Identify which cell holds the provided text, then report its (x, y) central coordinate. 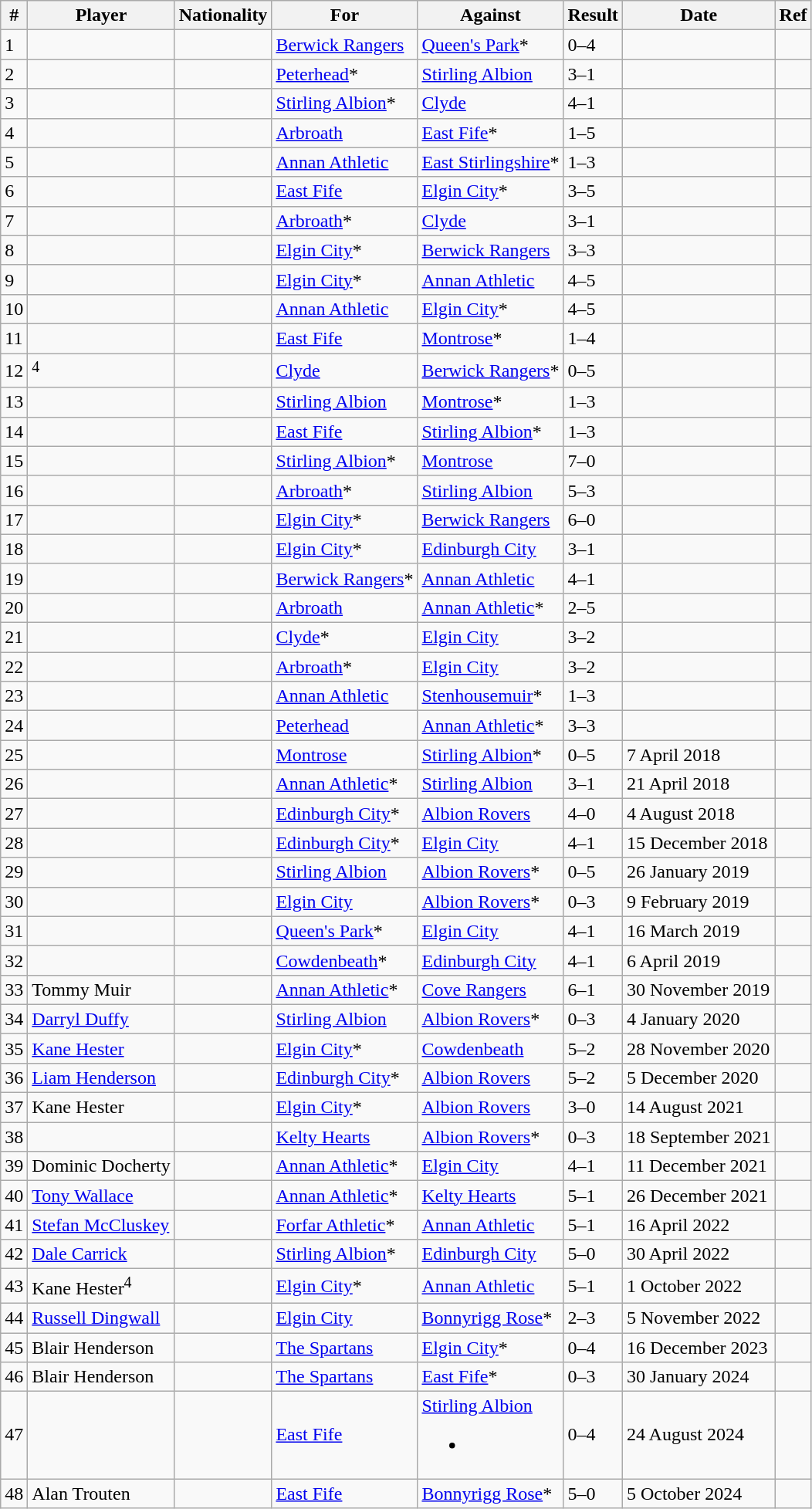
Tommy Muir (101, 990)
16 (14, 490)
Stefan McCluskey (101, 1225)
8 (14, 250)
30 November 2019 (699, 990)
Ref (793, 15)
19 (14, 578)
Peterhead (344, 726)
6 April 2019 (699, 960)
5 December 2020 (699, 1078)
Result (593, 15)
9 February 2019 (699, 902)
15 (14, 461)
23 (14, 696)
3–0 (593, 1108)
Darryl Duffy (101, 1019)
24 August 2024 (699, 1436)
3–5 (593, 191)
4 August 2018 (699, 814)
Nationality (223, 15)
Tony Wallace (101, 1196)
Date (699, 15)
13 (14, 402)
48 (14, 1494)
Clyde* (344, 638)
14 August 2021 (699, 1108)
12 (14, 370)
5 October 2024 (699, 1494)
15 December 2018 (699, 843)
East Stirlingshire* (491, 162)
For (344, 15)
31 (14, 931)
41 (14, 1225)
4 January 2020 (699, 1019)
Liam Henderson (101, 1078)
1–4 (593, 338)
16 April 2022 (699, 1225)
2–3 (593, 1318)
26 (14, 784)
30 April 2022 (699, 1254)
Russell Dingwall (101, 1318)
44 (14, 1318)
Stenhousemuir* (491, 696)
Cowdenbeath* (344, 960)
1 October 2022 (699, 1286)
11 (14, 338)
28 November 2020 (699, 1048)
1 (14, 45)
29 (14, 872)
Dale Carrick (101, 1254)
2 (14, 74)
5 (14, 162)
47 (14, 1436)
5 November 2022 (699, 1318)
11 December 2021 (699, 1166)
42 (14, 1254)
1–5 (593, 133)
6 (14, 191)
34 (14, 1019)
Cove Rangers (491, 990)
6–0 (593, 519)
Against (491, 15)
38 (14, 1137)
16 December 2023 (699, 1348)
5–3 (593, 490)
4–0 (593, 814)
7 (14, 221)
17 (14, 519)
3 (14, 103)
18 (14, 549)
43 (14, 1286)
45 (14, 1348)
2–5 (593, 607)
6–1 (593, 990)
46 (14, 1377)
22 (14, 667)
36 (14, 1078)
Dominic Docherty (101, 1166)
21 (14, 638)
27 (14, 814)
32 (14, 960)
39 (14, 1166)
Alan Trouten (101, 1494)
9 (14, 279)
Peterhead* (344, 74)
24 (14, 726)
30 January 2024 (699, 1377)
Kane Hester4 (101, 1286)
40 (14, 1196)
28 (14, 843)
37 (14, 1108)
Forfar Athletic* (344, 1225)
25 (14, 755)
16 March 2019 (699, 931)
18 September 2021 (699, 1137)
7 April 2018 (699, 755)
Cowdenbeath (491, 1048)
33 (14, 990)
35 (14, 1048)
20 (14, 607)
14 (14, 431)
7–0 (593, 461)
# (14, 15)
Player (101, 15)
10 (14, 309)
26 January 2019 (699, 872)
21 April 2018 (699, 784)
30 (14, 902)
26 December 2021 (699, 1196)
